For the text-containing cell, return its midpoint in [X, Y] coordinate format. 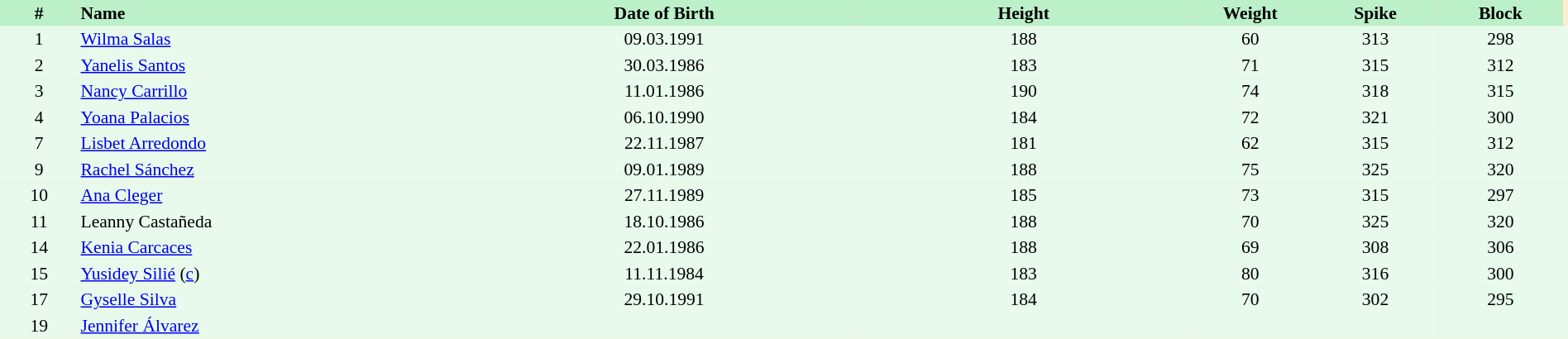
Kenia Carcaces [273, 248]
9 [39, 169]
11.11.1984 [664, 274]
297 [1500, 195]
1 [39, 40]
185 [1024, 195]
62 [1250, 144]
22.11.1987 [664, 144]
Lisbet Arredondo [273, 144]
Block [1500, 13]
Nancy Carrillo [273, 91]
15 [39, 274]
Spike [1374, 13]
4 [39, 117]
Ana Cleger [273, 195]
Height [1024, 13]
298 [1500, 40]
313 [1374, 40]
75 [1250, 169]
60 [1250, 40]
Yoana Palacios [273, 117]
3 [39, 91]
22.01.1986 [664, 248]
7 [39, 144]
30.03.1986 [664, 65]
316 [1374, 274]
06.10.1990 [664, 117]
Yusidey Silié (c) [273, 274]
29.10.1991 [664, 299]
190 [1024, 91]
# [39, 13]
Gyselle Silva [273, 299]
295 [1500, 299]
308 [1374, 248]
Jennifer Álvarez [273, 326]
18.10.1986 [664, 222]
Weight [1250, 13]
321 [1374, 117]
Wilma Salas [273, 40]
19 [39, 326]
72 [1250, 117]
14 [39, 248]
2 [39, 65]
Yanelis Santos [273, 65]
71 [1250, 65]
Name [273, 13]
17 [39, 299]
Rachel Sánchez [273, 169]
74 [1250, 91]
181 [1024, 144]
09.01.1989 [664, 169]
09.03.1991 [664, 40]
318 [1374, 91]
73 [1250, 195]
80 [1250, 274]
Leanny Castañeda [273, 222]
10 [39, 195]
11.01.1986 [664, 91]
306 [1500, 248]
Date of Birth [664, 13]
27.11.1989 [664, 195]
302 [1374, 299]
11 [39, 222]
69 [1250, 248]
